Detect which cell encompasses the target text, then output its (x, y) center coordinate. 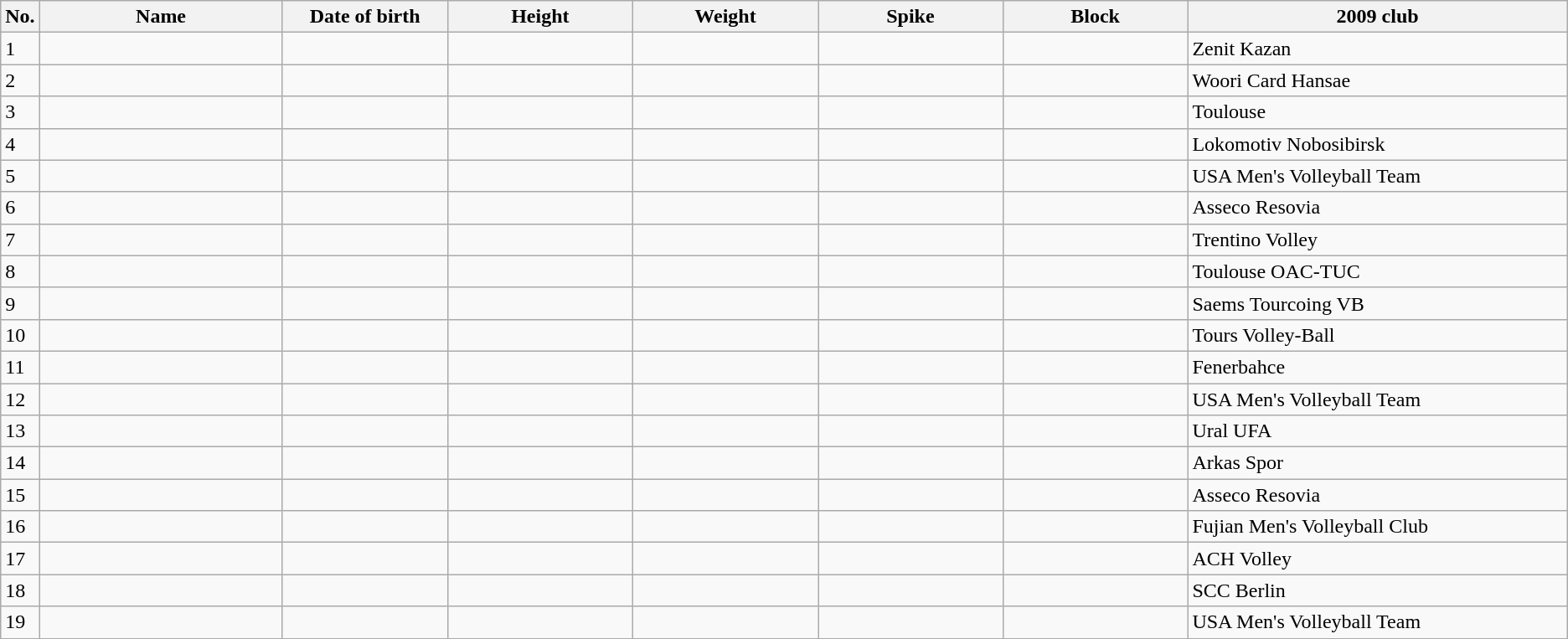
Toulouse (1377, 112)
16 (20, 527)
SCC Berlin (1377, 590)
Fenerbahce (1377, 367)
10 (20, 335)
6 (20, 208)
Tours Volley-Ball (1377, 335)
12 (20, 399)
Saems Tourcoing VB (1377, 303)
Date of birth (365, 17)
2009 club (1377, 17)
18 (20, 590)
5 (20, 176)
Trentino Volley (1377, 240)
3 (20, 112)
4 (20, 144)
17 (20, 559)
Zenit Kazan (1377, 49)
Lokomotiv Nobosibirsk (1377, 144)
9 (20, 303)
Spike (911, 17)
8 (20, 271)
19 (20, 622)
Weight (725, 17)
11 (20, 367)
13 (20, 431)
Ural UFA (1377, 431)
2 (20, 80)
Height (539, 17)
ACH Volley (1377, 559)
7 (20, 240)
Fujian Men's Volleyball Club (1377, 527)
14 (20, 463)
Arkas Spor (1377, 463)
Woori Card Hansae (1377, 80)
Toulouse OAC-TUC (1377, 271)
No. (20, 17)
Name (161, 17)
Block (1096, 17)
15 (20, 495)
1 (20, 49)
